Pinpoint the cell where the given text exists, returning its [X, Y] midpoint coordinate. 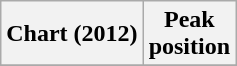
Peakposition [189, 34]
Chart (2012) [72, 34]
